Detect which cell encompasses the target text, then output its (X, Y) center coordinate. 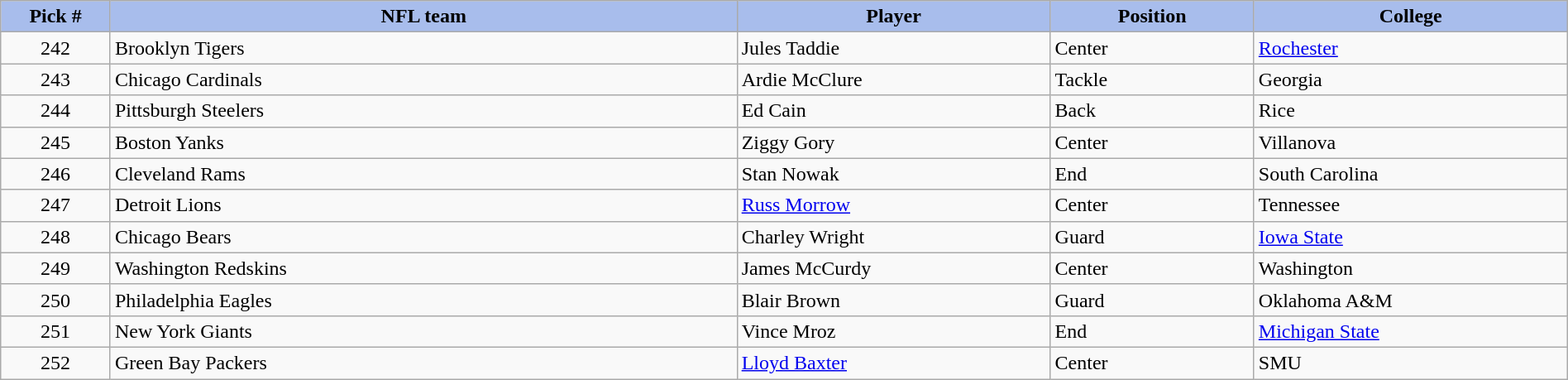
Lloyd Baxter (893, 363)
Chicago Cardinals (423, 79)
Jules Taddie (893, 48)
Charley Wright (893, 237)
Villanova (1411, 142)
Boston Yanks (423, 142)
Detroit Lions (423, 205)
NFL team (423, 17)
246 (56, 174)
Washington (1411, 268)
251 (56, 331)
Blair Brown (893, 300)
Vince Mroz (893, 331)
Brooklyn Tigers (423, 48)
Georgia (1411, 79)
248 (56, 237)
252 (56, 363)
Pick # (56, 17)
243 (56, 79)
Position (1152, 17)
Rice (1411, 111)
Stan Nowak (893, 174)
Oklahoma A&M (1411, 300)
Rochester (1411, 48)
New York Giants (423, 331)
South Carolina (1411, 174)
Chicago Bears (423, 237)
244 (56, 111)
Tackle (1152, 79)
Russ Morrow (893, 205)
Player (893, 17)
Cleveland Rams (423, 174)
SMU (1411, 363)
247 (56, 205)
250 (56, 300)
Green Bay Packers (423, 363)
Philadelphia Eagles (423, 300)
249 (56, 268)
245 (56, 142)
Washington Redskins (423, 268)
Tennessee (1411, 205)
James McCurdy (893, 268)
Michigan State (1411, 331)
Iowa State (1411, 237)
Ardie McClure (893, 79)
Ed Cain (893, 111)
College (1411, 17)
242 (56, 48)
Back (1152, 111)
Ziggy Gory (893, 142)
Pittsburgh Steelers (423, 111)
